Scan for the cell matching the given text and deliver its (X, Y) coordinate at center. 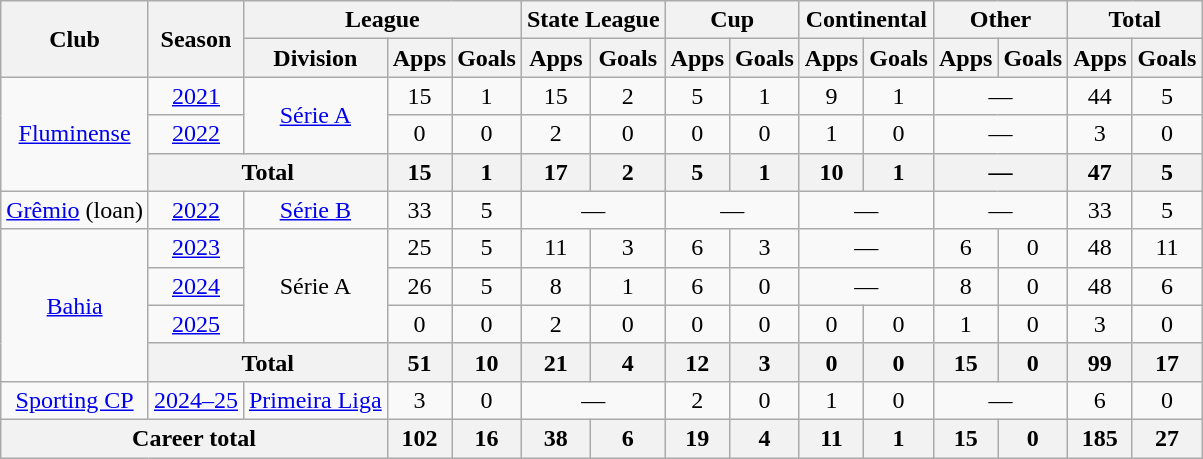
State League (593, 20)
27 (1167, 438)
2023 (196, 248)
26 (419, 286)
25 (419, 248)
102 (419, 438)
Grêmio (loan) (75, 210)
Primeira Liga (315, 400)
2021 (196, 96)
Sporting CP (75, 400)
Fluminense (75, 134)
Club (75, 39)
47 (1100, 172)
Career total (194, 438)
Cup (732, 20)
44 (1100, 96)
Série B (315, 210)
League (382, 20)
185 (1100, 438)
2024 (196, 286)
2024–25 (196, 400)
19 (697, 438)
Bahia (75, 305)
99 (1100, 362)
Other (1000, 20)
16 (487, 438)
Continental (866, 20)
Season (196, 39)
12 (697, 362)
51 (419, 362)
2025 (196, 324)
38 (556, 438)
21 (556, 362)
Division (315, 58)
9 (831, 96)
